Detect which cell encompasses the target text, then output its [x, y] center coordinate. 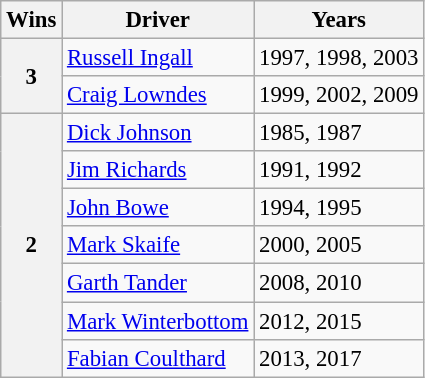
Craig Lowndes [158, 95]
1999, 2002, 2009 [339, 95]
3 [32, 76]
2008, 2010 [339, 283]
Dick Johnson [158, 133]
John Bowe [158, 208]
Mark Winterbottom [158, 321]
2013, 2017 [339, 358]
Driver [158, 20]
Jim Richards [158, 170]
1985, 1987 [339, 133]
Mark Skaife [158, 245]
Garth Tander [158, 283]
Wins [32, 20]
2000, 2005 [339, 245]
Russell Ingall [158, 58]
Fabian Coulthard [158, 358]
2012, 2015 [339, 321]
2 [32, 246]
1997, 1998, 2003 [339, 58]
Years [339, 20]
1994, 1995 [339, 208]
1991, 1992 [339, 170]
